Determine the [X, Y] coordinate at the center of the cell enclosing the given text.  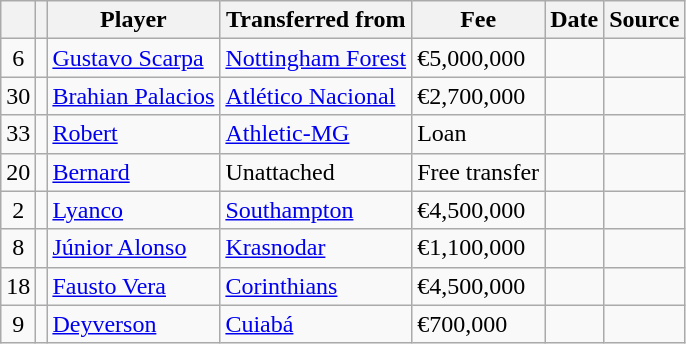
€1,100,000 [478, 248]
Date [574, 20]
Atlético Nacional [316, 96]
Nottingham Forest [316, 58]
Source [644, 20]
€5,000,000 [478, 58]
Deyverson [134, 324]
Southampton [316, 210]
Krasnodar [316, 248]
Júnior Alonso [134, 248]
Loan [478, 134]
2 [18, 210]
Lyanco [134, 210]
9 [18, 324]
8 [18, 248]
Athletic-MG [316, 134]
Transferred from [316, 20]
€2,700,000 [478, 96]
Cuiabá [316, 324]
20 [18, 172]
18 [18, 286]
Corinthians [316, 286]
Player [134, 20]
Bernard [134, 172]
30 [18, 96]
Unattached [316, 172]
€700,000 [478, 324]
6 [18, 58]
Free transfer [478, 172]
Fee [478, 20]
Brahian Palacios [134, 96]
Fausto Vera [134, 286]
33 [18, 134]
Robert [134, 134]
Gustavo Scarpa [134, 58]
